Locate the cell with the specified text and output its (x, y) center coordinate. 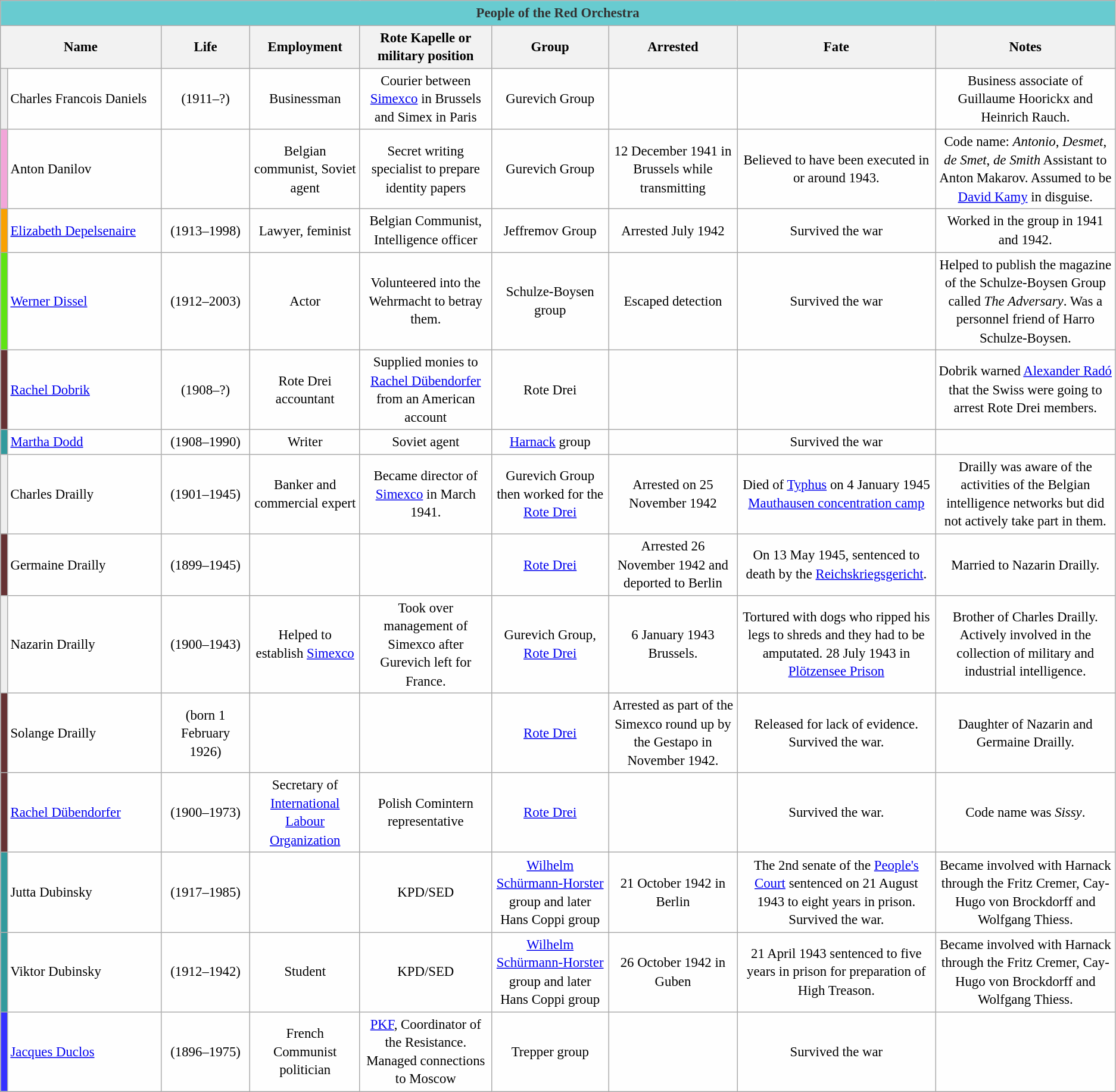
Married to Nazarin Drailly. (1025, 565)
(1908–?) (205, 390)
Businessman (305, 99)
Jutta Dubinsky (84, 892)
Werner Dissel (84, 301)
Schulze-Boysen group (550, 301)
Name (81, 46)
Dobrik warned Alexander Radó that the Swiss were going to arrest Rote Drei members. (1025, 390)
Helped to establish Simexco (305, 644)
Secretary of International Labour Organization (305, 813)
Worked in the group in 1941 and 1942. (1025, 231)
12 December 1941 in Brussels while transmitting (673, 169)
Tortured with dogs who ripped his legs to shreds and they had to be amputated. 28 July 1943 in Plötzensee Prison (837, 644)
21 April 1943 sentenced to five years in prison for preparation of High Treason. (837, 972)
Business associate of Guillaume Hoorickx and Heinrich Rauch. (1025, 99)
Belgian Communist, Intelligence officer (425, 231)
Died of Typhus on 4 January 1945 Mauthausen concentration camp (837, 494)
PKF, Coordinator of the Resistance. Managed connections to Moscow (425, 1052)
Daughter of Nazarin and Germaine Drailly. (1025, 733)
(born 1 February 1926) (205, 733)
Harnack group (550, 442)
Helped to publish the magazine of the Schulze-Boysen Group called The Adversary. Was a personnel friend of Harro Schulze-Boysen. (1025, 301)
Took over management of Simexco after Gurevich left for France. (425, 644)
Fate (837, 46)
26 October 1942 in Guben (673, 972)
Gurevich Group then worked for the Rote Drei (550, 494)
Gurevich Group, Rote Drei (550, 644)
Martha Dodd (84, 442)
Anton Danilov (84, 169)
Arrested on 25 November 1942 (673, 494)
Brother of Charles Drailly. Actively involved in the collection of military and industrial intelligence. (1025, 644)
(1917–1985) (205, 892)
(1911–?) (205, 99)
Survived the war. (837, 813)
(1900–1943) (205, 644)
Code name: Antonio, Desmet, de Smet, de Smith Assistant to Anton Makarov. Assumed to be David Kamy in disguise. (1025, 169)
Belgian communist, Soviet agent (305, 169)
Employment (305, 46)
Jacques Duclos (84, 1052)
Drailly was aware of the activities of the Belgian intelligence networks but did not actively take part in them. (1025, 494)
Code name was Sissy. (1025, 813)
Charles Francois Daniels (84, 99)
Group (550, 46)
Writer (305, 442)
21 October 1942 in Berlin (673, 892)
Escaped detection (673, 301)
Elizabeth Depelsenaire (84, 231)
People of the Red Orchestra (558, 13)
(1901–1945) (205, 494)
French Communist politician (305, 1052)
Soviet agent (425, 442)
Released for lack of evidence. Survived the war. (837, 733)
Courier between Simexco in Brussels and Simex in Paris (425, 99)
Rote Kapelle or military position (425, 46)
Arrested July 1942 (673, 231)
Banker and commercial expert (305, 494)
Rote Drei accountant (305, 390)
Arrested (673, 46)
(1913–1998) (205, 231)
Became director of Simexco in March 1941. (425, 494)
Lawyer, feminist (305, 231)
Nazarin Drailly (84, 644)
Arrested 26 November 1942 and deported to Berlin (673, 565)
Trepper group (550, 1052)
The 2nd senate of the People's Court sentenced on 21 August 1943 to eight years in prison. Survived the war. (837, 892)
(1896–1975) (205, 1052)
On 13 May 1945, sentenced to death by the Reichskriegsgericht. (837, 565)
Actor (305, 301)
Arrested as part of the Simexco round up by the Gestapo in November 1942. (673, 733)
Viktor Dubinsky (84, 972)
Secret writing specialist to prepare identity papers (425, 169)
Charles Drailly (84, 494)
Student (305, 972)
Rachel Dobrik (84, 390)
(1912–1942) (205, 972)
Polish Comintern representative (425, 813)
Volunteered into the Wehrmacht to betray them. (425, 301)
(1899–1945) (205, 565)
(1912–2003) (205, 301)
Notes (1025, 46)
(1908–1990) (205, 442)
Supplied monies to Rachel Dübendorfer from an American account (425, 390)
Jeffremov Group (550, 231)
Life (205, 46)
(1900–1973) (205, 813)
6 January 1943 Brussels. (673, 644)
Germaine Drailly (84, 565)
Solange Drailly (84, 733)
Believed to have been executed in or around 1943. (837, 169)
Rachel Dübendorfer (84, 813)
